Detect which cell encompasses the target text, then output its (X, Y) center coordinate. 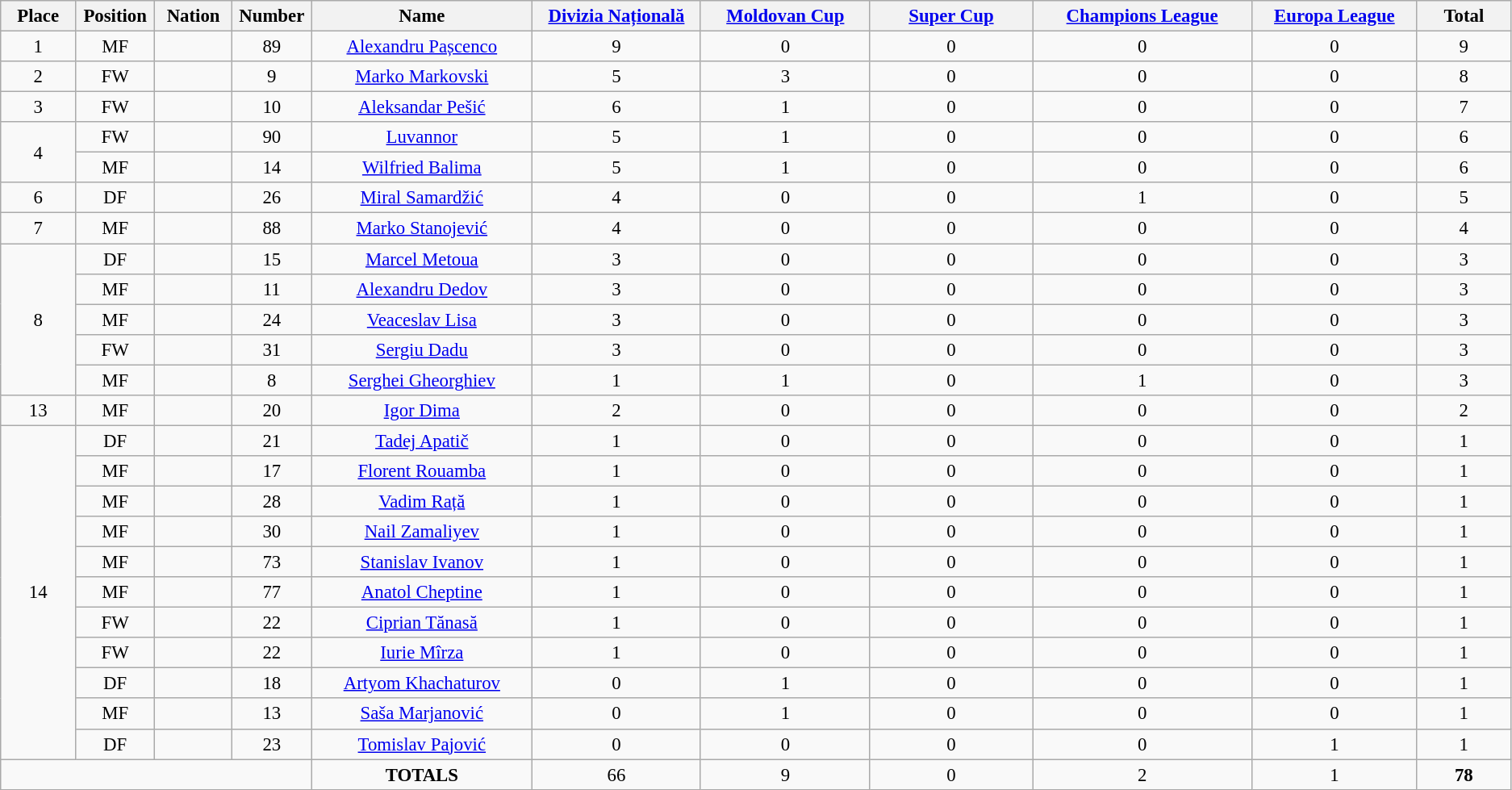
66 (616, 775)
Alexandru Pașcenco (421, 47)
77 (271, 592)
31 (271, 349)
Stanislav Ivanov (421, 562)
90 (271, 137)
78 (1464, 775)
21 (271, 441)
26 (271, 198)
Sergiu Dadu (421, 349)
11 (271, 289)
Number (271, 16)
Alexandru Dedov (421, 289)
Divizia Națională (616, 16)
17 (271, 471)
Vadim Rață (421, 501)
88 (271, 228)
30 (271, 532)
23 (271, 744)
Name (421, 16)
Position (115, 16)
Tadej Apatič (421, 441)
Igor Dima (421, 411)
Florent Rouamba (421, 471)
Tomislav Pajović (421, 744)
Iurie Mîrza (421, 653)
Luvannor (421, 137)
Saša Marjanović (421, 714)
Nation (194, 16)
Serghei Gheorghiev (421, 380)
Marko Stanojević (421, 228)
Artyom Khachaturov (421, 683)
Aleksandar Pešić (421, 107)
Europa League (1334, 16)
20 (271, 411)
Marko Markovski (421, 77)
TOTALS (421, 775)
Moldovan Cup (785, 16)
Wilfried Balima (421, 168)
Champions League (1142, 16)
Ciprian Tănasă (421, 623)
18 (271, 683)
Marcel Metoua (421, 259)
15 (271, 259)
73 (271, 562)
Nail Zamaliyev (421, 532)
28 (271, 501)
10 (271, 107)
Anatol Cheptine (421, 592)
89 (271, 47)
Place (39, 16)
Super Cup (950, 16)
Veaceslav Lisa (421, 320)
Total (1464, 16)
Miral Samardžić (421, 198)
24 (271, 320)
